Locate the cell with the specified text and output its [x, y] center coordinate. 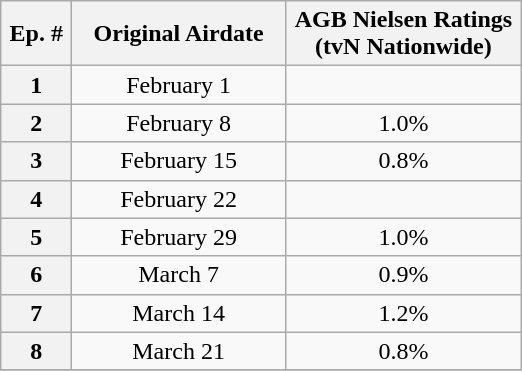
March 21 [179, 351]
7 [36, 313]
6 [36, 275]
February 1 [179, 85]
1 [36, 85]
February 22 [179, 199]
1.2% [403, 313]
February 8 [179, 123]
2 [36, 123]
Ep. # [36, 34]
March 7 [179, 275]
4 [36, 199]
8 [36, 351]
March 14 [179, 313]
3 [36, 161]
February 15 [179, 161]
0.9% [403, 275]
Original Airdate [179, 34]
5 [36, 237]
February 29 [179, 237]
AGB Nielsen Ratings(tvN Nationwide) [403, 34]
